Pinpoint the cell where the given text exists, returning its (x, y) midpoint coordinate. 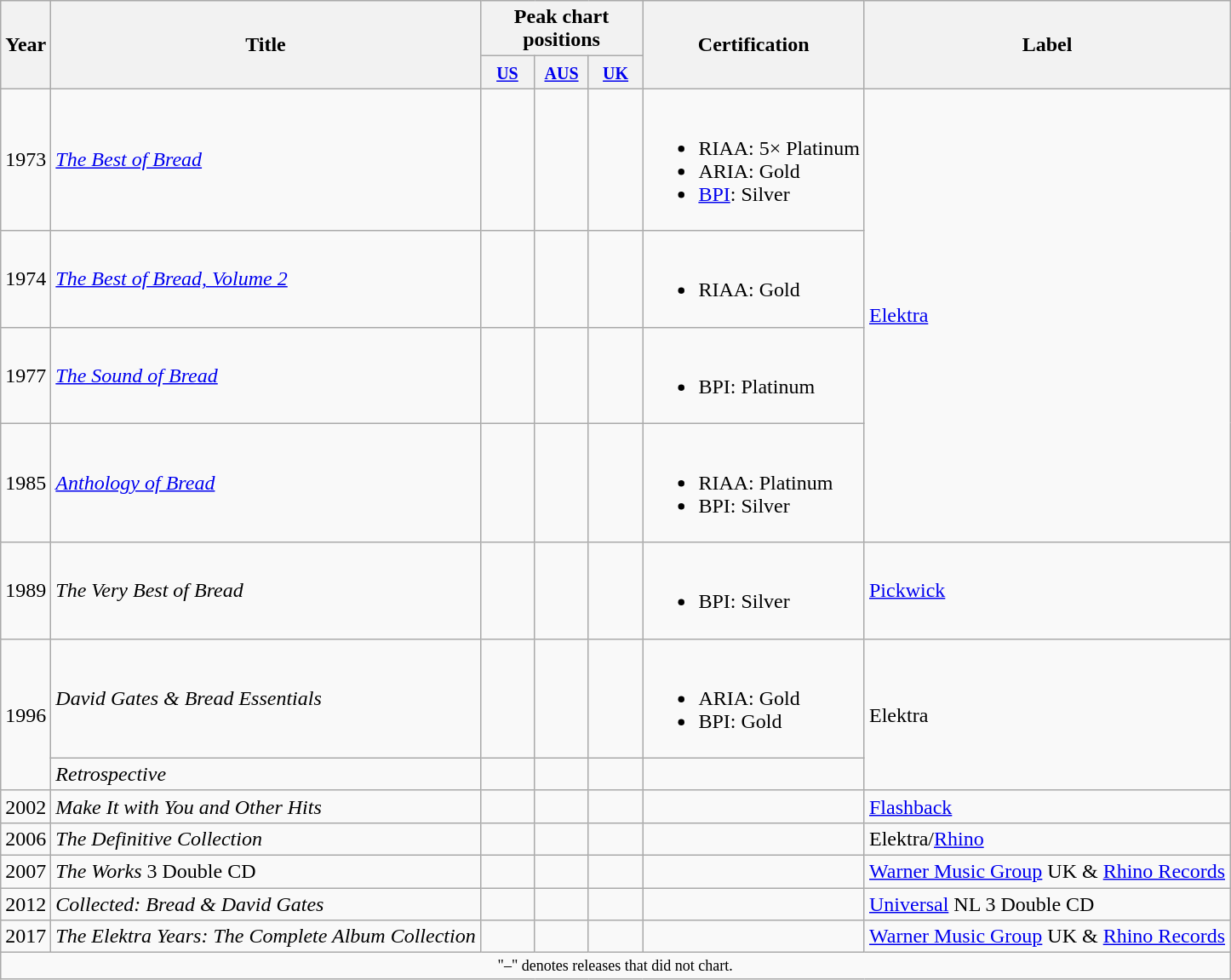
BPI: Platinum (754, 375)
1985 (26, 483)
RIAA: PlatinumBPI: Silver (754, 483)
Pickwick (1047, 591)
Anthology of Bread (266, 483)
2006 (26, 839)
Make It with You and Other Hits (266, 806)
Elektra/Rhino (1047, 839)
1974 (26, 279)
Year (26, 44)
1996 (26, 714)
The Elektra Years: The Complete Album Collection (266, 937)
2012 (26, 903)
UK (615, 72)
Peak chart positions (562, 29)
The Very Best of Bread (266, 591)
Universal NL 3 Double CD (1047, 903)
ARIA: GoldBPI: Gold (754, 698)
2002 (26, 806)
The Best of Bread, Volume 2 (266, 279)
1989 (26, 591)
US (507, 72)
The Works 3 Double CD (266, 871)
David Gates & Bread Essentials (266, 698)
Certification (754, 44)
2007 (26, 871)
AUS (562, 72)
2017 (26, 937)
1973 (26, 160)
"–" denotes releases that did not chart. (615, 966)
Label (1047, 44)
Flashback (1047, 806)
Title (266, 44)
BPI: Silver (754, 591)
RIAA: 5× PlatinumARIA: GoldBPI: Silver (754, 160)
Retrospective (266, 774)
The Best of Bread (266, 160)
The Definitive Collection (266, 839)
The Sound of Bread (266, 375)
Collected: Bread & David Gates (266, 903)
1977 (26, 375)
RIAA: Gold (754, 279)
